Detect which cell encompasses the target text, then output its (X, Y) center coordinate. 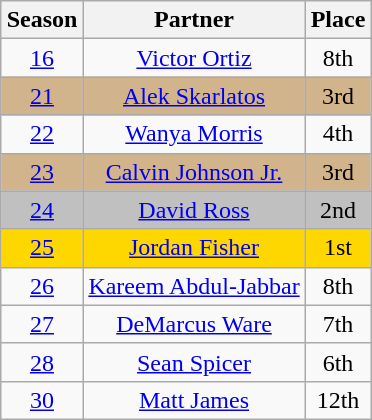
6th (338, 362)
Wanya Morris (194, 134)
25 (42, 248)
Partner (194, 20)
12th (338, 400)
26 (42, 286)
Sean Spicer (194, 362)
30 (42, 400)
Place (338, 20)
16 (42, 58)
4th (338, 134)
Jordan Fisher (194, 248)
David Ross (194, 210)
27 (42, 324)
Kareem Abdul-Jabbar (194, 286)
7th (338, 324)
21 (42, 96)
1st (338, 248)
22 (42, 134)
28 (42, 362)
Alek Skarlatos (194, 96)
23 (42, 172)
Calvin Johnson Jr. (194, 172)
Victor Ortiz (194, 58)
DeMarcus Ware (194, 324)
Matt James (194, 400)
2nd (338, 210)
Season (42, 20)
24 (42, 210)
